Return [x, y] of the center of cell containing provided text 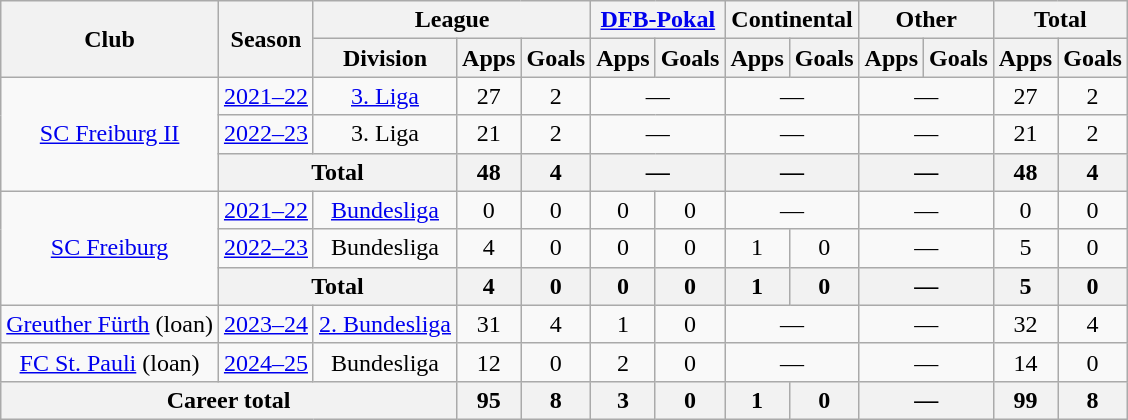
Club [110, 39]
3 [623, 400]
Career total [229, 400]
2024–25 [266, 362]
SC Freiburg II [110, 134]
32 [1025, 324]
95 [489, 400]
SC Freiburg [110, 248]
12 [489, 362]
DFB-Pokal [658, 20]
Continental [792, 20]
31 [489, 324]
League [452, 20]
Greuther Fürth (loan) [110, 324]
2. Bundesliga [384, 324]
99 [1025, 400]
Season [266, 39]
Other [926, 20]
2023–24 [266, 324]
14 [1025, 362]
FC St. Pauli (loan) [110, 362]
Division [384, 58]
